Scan for the cell matching the given text and deliver its [x, y] coordinate at center. 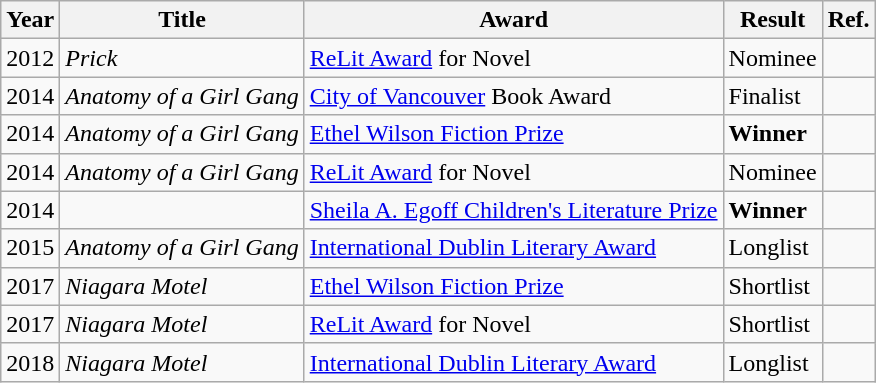
Year [30, 20]
Award [514, 20]
Finalist [772, 96]
City of Vancouver Book Award [514, 96]
Prick [182, 58]
Ref. [848, 20]
Sheila A. Egoff Children's Literature Prize [514, 210]
2015 [30, 248]
Result [772, 20]
2012 [30, 58]
2018 [30, 362]
Title [182, 20]
